Output the [X, Y] coordinate of the center of the cell containing the given text.  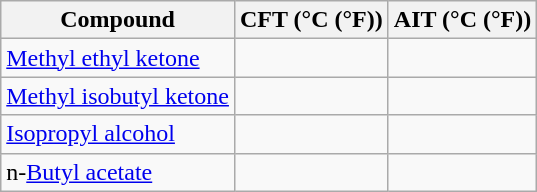
Compound [118, 20]
AIT (°C (°F)) [462, 20]
CFT (°C (°F)) [311, 20]
n-Butyl acetate [118, 172]
Methyl isobutyl ketone [118, 96]
Methyl ethyl ketone [118, 58]
Isopropyl alcohol [118, 134]
